Output the (x, y) coordinate of the center of the cell containing the given text.  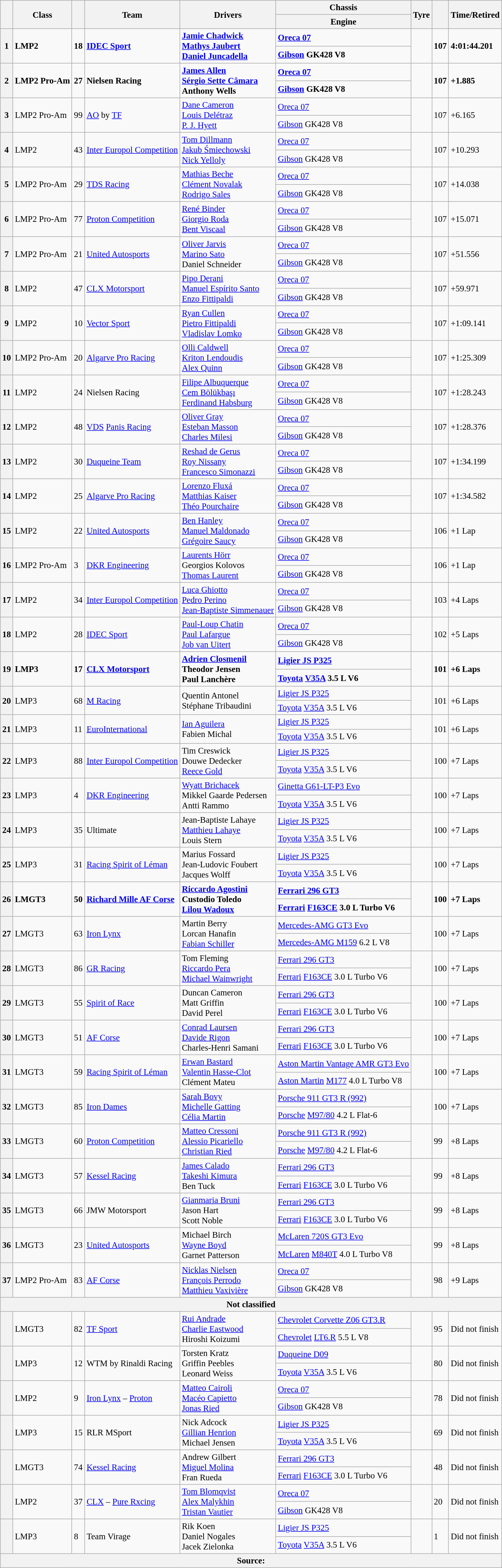
Duqueine D09 (343, 1354)
Filipe Albuquerque Cem Bölükbaşı Ferdinand Habsburg (228, 392)
Class (42, 14)
14 (7, 496)
Pipo Derani Manuel Espírito Santo Enzo Fittipaldi (228, 288)
Jamie Chadwick Mathys Jaubert Daniel Juncadella (228, 46)
16 (7, 565)
James Calado Takeshi Kimura Ben Tuck (228, 1176)
80 (440, 1363)
Ultimate (132, 830)
Not classified (251, 1304)
Vector Sport (132, 323)
88 (78, 761)
Torsten Kratz Griffin Peebles Leonard Weiss (228, 1363)
Source: (251, 1561)
Mathias Beche Clément Novalak Rodrigo Sales (228, 184)
Duqueine Team (132, 461)
+6.165 (475, 115)
Ben Hanley Manuel Maldonado Grégoire Saucy (228, 531)
68 (78, 701)
Olli Caldwell Kriton Lendoudis Alex Quinn (228, 358)
66 (78, 1211)
95 (440, 1329)
+59.971 (475, 288)
+1:28.243 (475, 392)
Iron Dames (132, 1107)
Riccardo Agostini Custodio Toledo Lilou Wadoux (228, 899)
Tom Blomqvist Alex Malykhin Tristan Vautier (228, 1502)
Gianmaria Bruni Jason Hart Scott Noble (228, 1211)
Richard Mille AF Corse (132, 899)
Tom Fleming Riccardo Pera Michael Wainwright (228, 968)
Andrew Gilbert Miguel Molina Fran Rueda (228, 1467)
4:01:44.201 (475, 46)
Luca Ghiotto Pedro Perino Jean-Baptiste Simmenauer (228, 600)
Chevrolet Corvette Z06 GT3.R (343, 1320)
57 (78, 1176)
+1:25.309 (475, 358)
Marius Fossard Jean-Ludovic Foubert Jacques Wolff (228, 865)
TF Sport (132, 1329)
Wyatt Brichacek Mikkel Gaarde Pedersen Antti Rammo (228, 795)
Ian Aguilera Fabien Michal (228, 729)
5 (7, 184)
47 (78, 288)
Mercedes-AMG GT3 Evo (343, 925)
René Binder Giorgio Roda Bent Viscaal (228, 219)
7 (7, 254)
Tim Creswick Douwe Dedecker Reece Gold (228, 761)
EuroInternational (132, 729)
59 (78, 1072)
+1:34.582 (475, 496)
98 (440, 1280)
+1:28.376 (475, 427)
Lorenzo Fluxá Matthias Kaiser Théo Pourchaire (228, 496)
Rik Koen Daniel Nogales Jacek Zielonka (228, 1536)
Michael Birch Wayne Boyd Garnet Patterson (228, 1245)
33 (7, 1141)
19 (7, 669)
Chassis (343, 8)
GR Racing (132, 968)
43 (78, 150)
Tom Dillmann Jakub Śmiechowski Nick Yelloly (228, 150)
+10.293 (475, 150)
+14.038 (475, 184)
James Allen Sérgio Sette Câmara Anthony Wells (228, 81)
Team Virage (132, 1536)
51 (78, 1038)
Laurents Hörr Georgios Kolovos Thomas Laurent (228, 565)
Chevrolet LT6.R 5.5 L V8 (343, 1337)
36 (7, 1245)
Reshad de Gerus Roy Nissany Francesco Simonazzi (228, 461)
Team (132, 14)
Engine (343, 22)
+4 Laps (475, 600)
JMW Motorsport (132, 1211)
Duncan Cameron Matt Griffin David Perel (228, 1003)
+9 Laps (475, 1280)
78 (440, 1398)
Ginetta G61-LT-P3 Evo (343, 786)
Spirit of Race (132, 1003)
2 (7, 81)
50 (78, 899)
83 (78, 1280)
+5 Laps (475, 635)
Matteo Cairoli Macéo Capietto Jonas Ried (228, 1398)
Oliver Jarvis Marino Sato Daniel Schneider (228, 254)
Quentin Antonel Stéphane Tribaudini (228, 701)
Iron Lynx (132, 934)
69 (440, 1433)
+1:09.141 (475, 323)
102 (440, 635)
13 (7, 461)
63 (78, 934)
Tyre (422, 14)
Mercedes-AMG M159 6.2 L V8 (343, 943)
RLR MSport (132, 1433)
McLaren 720S GT3 Evo (343, 1237)
+1:34.199 (475, 461)
74 (78, 1467)
TDS Racing (132, 184)
55 (78, 1003)
Nicklas Nielsen François Perrodo Matthieu Vaxivière (228, 1280)
Nick Adcock Gillian Henrion Michael Jensen (228, 1433)
Matteo Cressoni Alessio Picariello Christian Ried (228, 1141)
Jean-Baptiste Lahaye Matthieu Lahaye Louis Stern (228, 830)
Adrien Closmenil Theodor Jensen Paul Lanchère (228, 669)
WTM by Rinaldi Racing (132, 1363)
85 (78, 1107)
+1.885 (475, 81)
Dane Cameron Louis Delétraz P. J. Hyett (228, 115)
Iron Lynx – Proton (132, 1398)
77 (78, 219)
82 (78, 1329)
32 (7, 1107)
Erwan Bastard Valentin Hasse-Clot Clément Mateu (228, 1072)
Drivers (228, 14)
CLX – Pure Rxcing (132, 1502)
Sarah Bovy Michelle Gatting Célia Martin (228, 1107)
+15.071 (475, 219)
Conrad Laursen Davide Rigon Charles-Henri Samani (228, 1038)
Time/Retired (475, 14)
McLaren M840T 4.0 L Turbo V8 (343, 1254)
M Racing (132, 701)
6 (7, 219)
Oliver Gray Esteban Masson Charles Milesi (228, 427)
Paul-Loup Chatin Paul Lafargue Job van Uitert (228, 635)
26 (7, 899)
AO by TF (132, 115)
Rui Andrade Charlie Eastwood Hiroshi Koizumi (228, 1329)
Aston Martin M177 4.0 L Turbo V8 (343, 1081)
Martin Berry Lorcan Hanafin Fabian Schiller (228, 934)
VDS Panis Racing (132, 427)
+51.556 (475, 254)
Ryan Cullen Pietro Fittipaldi Vladislav Lomko (228, 323)
86 (78, 968)
103 (440, 600)
Aston Martin Vantage AMR GT3 Evo (343, 1063)
60 (78, 1141)
